From the cell containing the given text, extract its center point as [X, Y] coordinate. 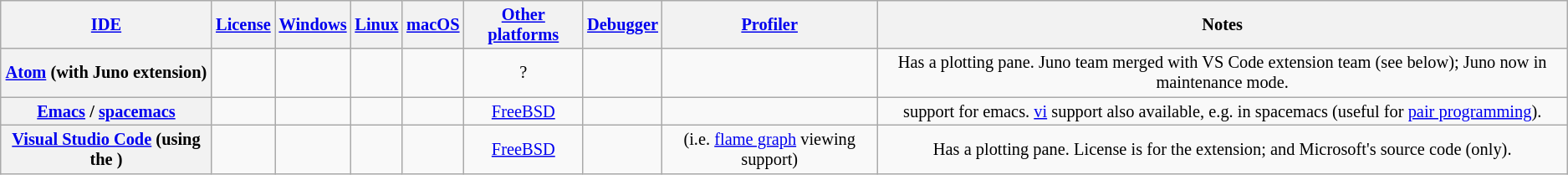
Atom (with Juno extension) [106, 73]
Has a plotting pane. Juno team merged with VS Code extension team (see below); Juno now in maintenance mode. [1222, 73]
Visual Studio Code (using the ) [106, 149]
macOS [433, 24]
(i.e. flame graph viewing support) [769, 149]
IDE [106, 24]
Emacs / spacemacs [106, 111]
Debugger [622, 24]
Other platforms [524, 24]
License [243, 24]
Has a plotting pane. License is for the extension; and Microsoft's source code (only). [1222, 149]
Notes [1222, 24]
? [524, 73]
Windows [313, 24]
Profiler [769, 24]
support for emacs. vi support also available, e.g. in spacemacs (useful for pair programming). [1222, 111]
Linux [376, 24]
